Find where the given text appears and provide that cell's center as [x, y] coordinate. 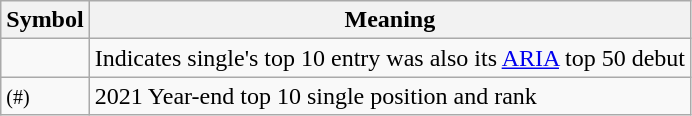
Symbol [45, 20]
(#) [45, 96]
Meaning [390, 20]
Indicates single's top 10 entry was also its ARIA top 50 debut [390, 58]
2021 Year-end top 10 single position and rank [390, 96]
